Output the [X, Y] coordinate of the center of the cell containing the given text.  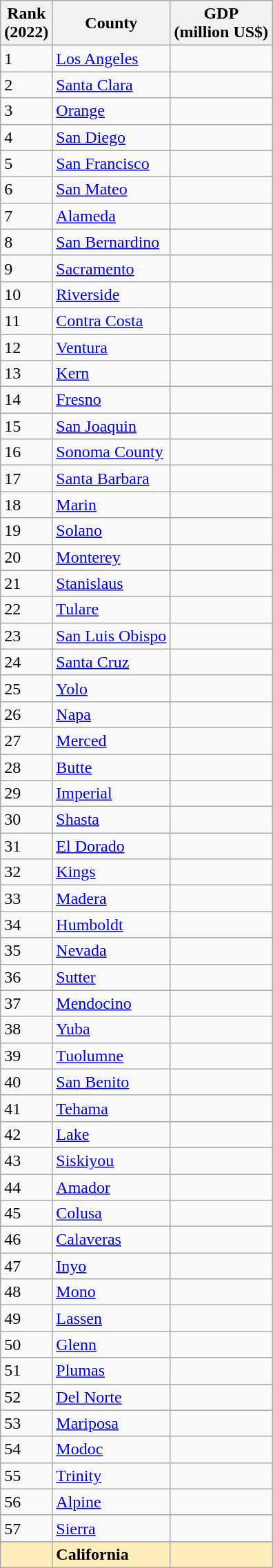
31 [26, 846]
Humboldt [112, 925]
4 [26, 137]
38 [26, 1029]
Tuolumne [112, 1056]
Stanislaus [112, 583]
14 [26, 400]
County [112, 23]
52 [26, 1397]
Sierra [112, 1528]
Yolo [112, 688]
Alameda [112, 216]
8 [26, 242]
Santa Barbara [112, 479]
7 [26, 216]
30 [26, 820]
27 [26, 741]
El Dorado [112, 846]
10 [26, 294]
Nevada [112, 951]
Yuba [112, 1029]
35 [26, 951]
2 [26, 85]
42 [26, 1134]
54 [26, 1449]
Tulare [112, 610]
11 [26, 321]
Riverside [112, 294]
18 [26, 505]
20 [26, 557]
Los Angeles [112, 59]
Tehama [112, 1108]
Ventura [112, 347]
17 [26, 479]
55 [26, 1476]
Plumas [112, 1371]
Modoc [112, 1449]
Napa [112, 714]
Madera [112, 898]
1 [26, 59]
Marin [112, 505]
Kern [112, 374]
15 [26, 426]
Del Norte [112, 1397]
San Francisco [112, 163]
San Mateo [112, 190]
Trinity [112, 1476]
41 [26, 1108]
Solano [112, 531]
Monterey [112, 557]
49 [26, 1318]
32 [26, 872]
San Bernardino [112, 242]
47 [26, 1266]
Mariposa [112, 1423]
50 [26, 1345]
Butte [112, 767]
24 [26, 662]
Imperial [112, 794]
GDP(million US$) [221, 23]
29 [26, 794]
Amador [112, 1187]
6 [26, 190]
25 [26, 688]
34 [26, 925]
23 [26, 636]
Shasta [112, 820]
48 [26, 1292]
Rank(2022) [26, 23]
Merced [112, 741]
46 [26, 1240]
San Luis Obispo [112, 636]
22 [26, 610]
Kings [112, 872]
Santa Clara [112, 85]
28 [26, 767]
Sonoma County [112, 452]
San Diego [112, 137]
13 [26, 374]
39 [26, 1056]
San Benito [112, 1082]
21 [26, 583]
12 [26, 347]
Mendocino [112, 1003]
9 [26, 268]
57 [26, 1528]
3 [26, 111]
37 [26, 1003]
Sutter [112, 977]
Lake [112, 1134]
33 [26, 898]
Colusa [112, 1214]
45 [26, 1214]
Calaveras [112, 1240]
California [112, 1554]
Siskiyou [112, 1160]
40 [26, 1082]
Santa Cruz [112, 662]
Glenn [112, 1345]
Orange [112, 111]
Mono [112, 1292]
26 [26, 714]
Inyo [112, 1266]
36 [26, 977]
51 [26, 1371]
53 [26, 1423]
Lassen [112, 1318]
16 [26, 452]
56 [26, 1502]
5 [26, 163]
Sacramento [112, 268]
Contra Costa [112, 321]
San Joaquin [112, 426]
Alpine [112, 1502]
Fresno [112, 400]
19 [26, 531]
44 [26, 1187]
43 [26, 1160]
